Return the [X, Y] coordinate for the center point of the cell that contains the specified text.  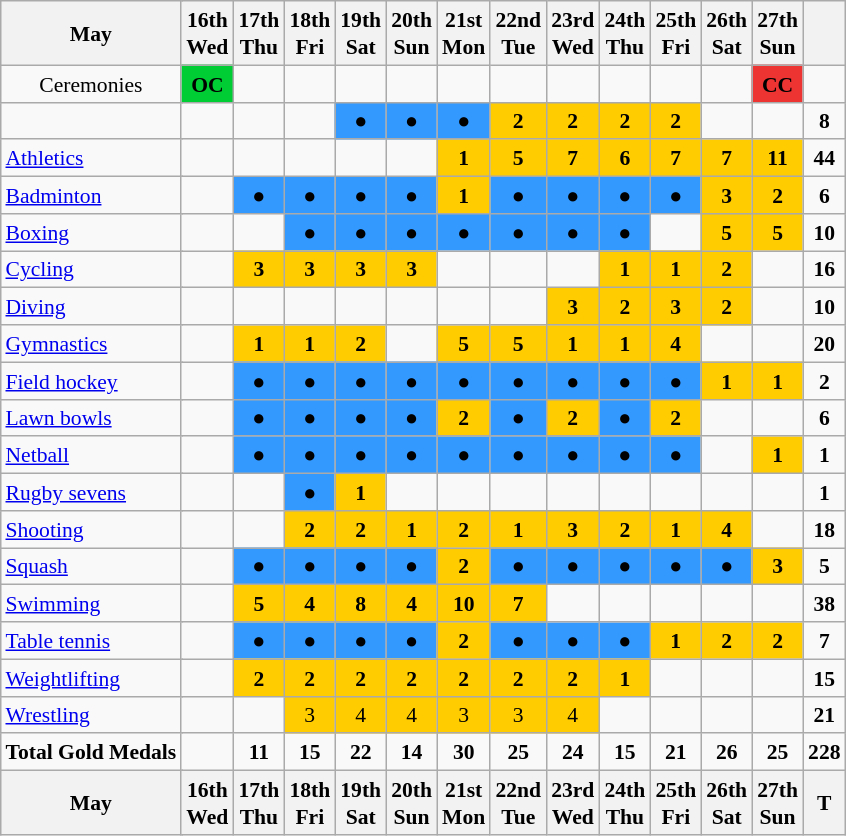
Boxing [90, 232]
Ceremonies [90, 84]
Swimming [90, 604]
Badminton [90, 196]
CC [778, 84]
Rugby sevens [90, 492]
Table tennis [90, 640]
Gymnastics [90, 344]
38 [824, 604]
Diving [90, 306]
Total Gold Medals [90, 752]
Field hockey [90, 380]
Weightlifting [90, 678]
18 [824, 530]
Cycling [90, 270]
Wrestling [90, 714]
22 [360, 752]
Athletics [90, 158]
OC [207, 84]
Squash [90, 566]
20 [824, 344]
Lawn bowls [90, 418]
24 [572, 752]
26 [726, 752]
Shooting [90, 530]
228 [824, 752]
Netball [90, 456]
T [824, 803]
16 [824, 270]
30 [464, 752]
14 [412, 752]
44 [824, 158]
